Find where the given text appears and provide that cell's center as [x, y] coordinate. 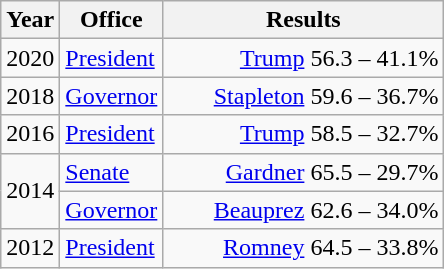
Gardner 65.5 – 29.7% [304, 172]
2018 [30, 96]
Romney 64.5 – 33.8% [304, 248]
2016 [30, 134]
Trump 58.5 – 32.7% [304, 134]
Year [30, 20]
2020 [30, 58]
Trump 56.3 – 41.1% [304, 58]
Beauprez 62.6 – 34.0% [304, 210]
Office [112, 20]
Stapleton 59.6 – 36.7% [304, 96]
2012 [30, 248]
Results [304, 20]
Senate [112, 172]
2014 [30, 191]
